Identify which cell holds the provided text, then report its [x, y] central coordinate. 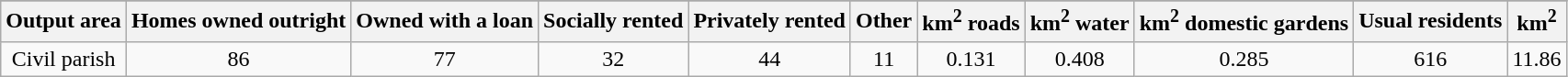
km2 roads [971, 22]
km2 domestic gardens [1244, 22]
Homes owned outright [238, 22]
Privately rented [770, 22]
Owned with a loan [445, 22]
0.131 [971, 59]
km2 [1537, 22]
0.285 [1244, 59]
11.86 [1537, 59]
32 [614, 59]
Output area [64, 22]
Usual residents [1430, 22]
86 [238, 59]
Socially rented [614, 22]
44 [770, 59]
0.408 [1079, 59]
km2 water [1079, 22]
77 [445, 59]
Other [883, 22]
Civil parish [64, 59]
11 [883, 59]
616 [1430, 59]
